Scan for the cell matching the given text and deliver its [X, Y] coordinate at center. 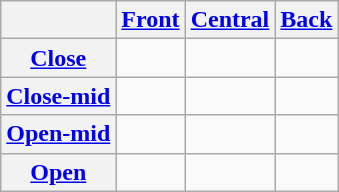
Central [230, 20]
Open [58, 172]
Back [306, 20]
Front [150, 20]
Close-mid [58, 96]
Open-mid [58, 134]
Close [58, 58]
